Provide the [x, y] coordinate of the cell's center where the given text is located.  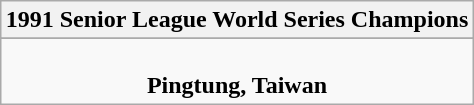
Pingtung, Taiwan [237, 72]
1991 Senior League World Series Champions [237, 20]
